Determine the (X, Y) coordinate at the center of the cell enclosing the given text.  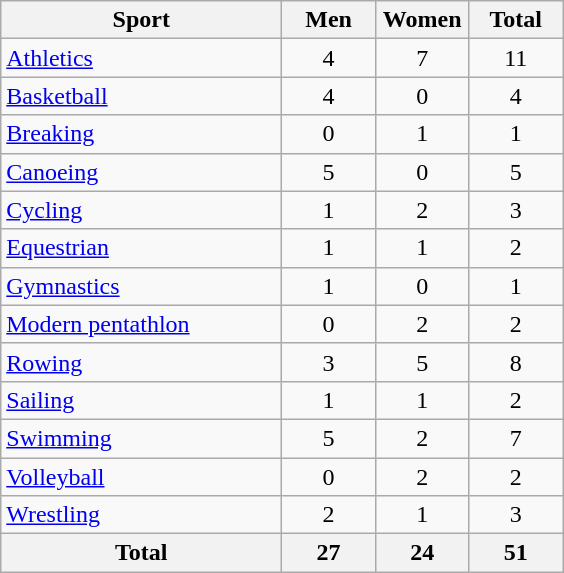
Gymnastics (142, 286)
Sport (142, 20)
11 (516, 58)
8 (516, 362)
24 (422, 553)
Volleyball (142, 477)
Sailing (142, 400)
Swimming (142, 438)
Rowing (142, 362)
Women (422, 20)
Men (329, 20)
Breaking (142, 134)
Cycling (142, 210)
Canoeing (142, 172)
Equestrian (142, 248)
Basketball (142, 96)
Wrestling (142, 515)
27 (329, 553)
Athletics (142, 58)
Modern pentathlon (142, 324)
51 (516, 553)
